Capture the cell that displays the provided text and extract its [X, Y] central coordinate. 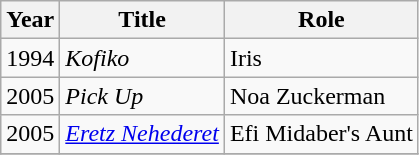
Kofiko [142, 58]
Year [30, 20]
Iris [321, 58]
Noa Zuckerman [321, 96]
Pick Up [142, 96]
Role [321, 20]
1994 [30, 58]
Eretz Nehederet [142, 134]
Efi Midaber's Aunt [321, 134]
Title [142, 20]
